Detect which cell encompasses the target text, then output its [x, y] center coordinate. 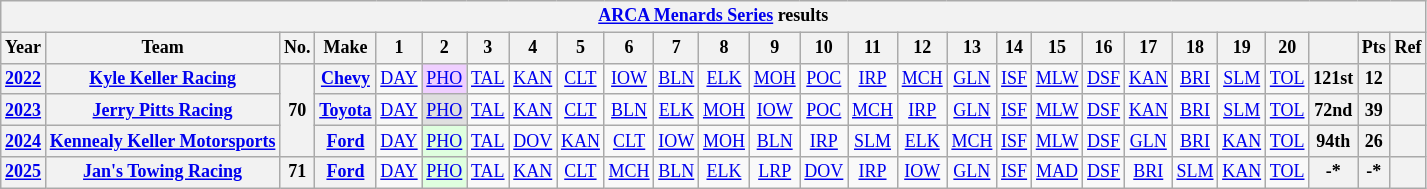
7 [676, 48]
Jerry Pitts Racing [162, 110]
70 [298, 110]
Toyota [346, 110]
1 [399, 48]
10 [824, 48]
11 [873, 48]
2024 [24, 140]
Chevy [346, 78]
8 [724, 48]
Ref [1408, 48]
MAD [1056, 172]
Kennealy Keller Motorsports [162, 140]
14 [1014, 48]
9 [774, 48]
ARCA Menards Series results [714, 16]
Team [162, 48]
19 [1242, 48]
20 [1286, 48]
71 [298, 172]
3 [488, 48]
2025 [24, 172]
Jan's Towing Racing [162, 172]
Year [24, 48]
13 [972, 48]
2023 [24, 110]
94th [1334, 140]
2022 [24, 78]
4 [533, 48]
26 [1374, 140]
15 [1056, 48]
2 [444, 48]
121st [1334, 78]
Make [346, 48]
6 [629, 48]
Kyle Keller Racing [162, 78]
Pts [1374, 48]
18 [1195, 48]
5 [581, 48]
39 [1374, 110]
72nd [1334, 110]
16 [1104, 48]
No. [298, 48]
17 [1148, 48]
LRP [774, 172]
